Determine the [X, Y] coordinate at the center of the cell enclosing the given text.  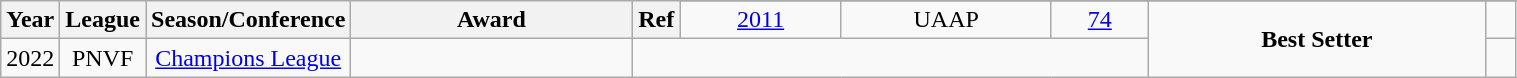
Year [30, 20]
League [103, 20]
Champions League [248, 58]
74 [1100, 20]
Ref [656, 20]
Award [492, 20]
2011 [760, 20]
PNVF [103, 58]
2022 [30, 58]
Season/Conference [248, 20]
Best Setter [1316, 39]
UAAP [946, 20]
